Provide the [X, Y] coordinate of the cell's center where the given text is located.  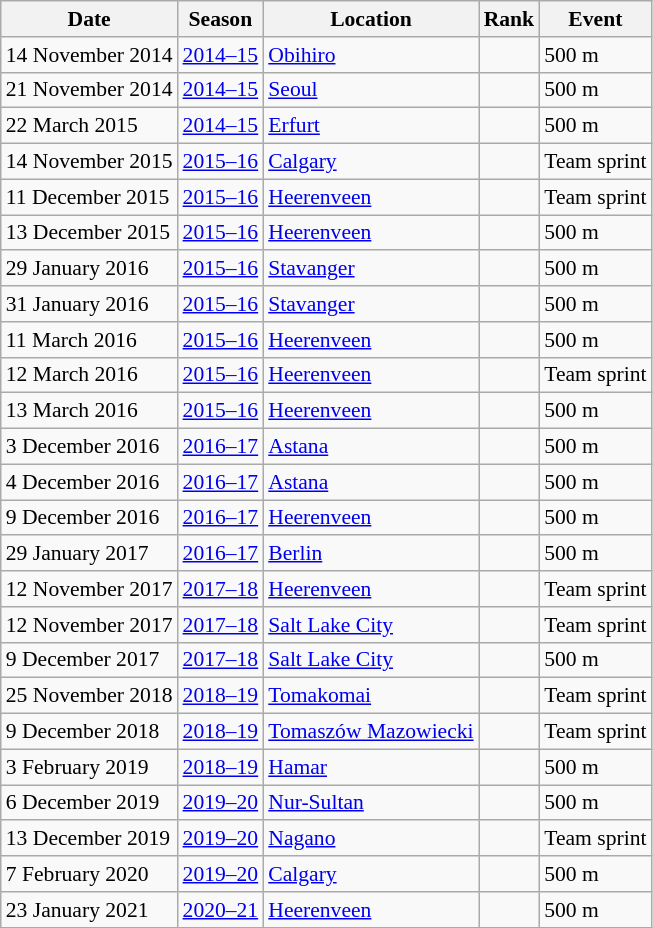
Season [221, 19]
Seoul [370, 90]
4 December 2016 [90, 482]
23 January 2021 [90, 910]
Nagano [370, 839]
Event [595, 19]
Location [370, 19]
Tomakomai [370, 696]
11 December 2015 [90, 197]
29 January 2017 [90, 554]
Date [90, 19]
13 March 2016 [90, 411]
9 December 2016 [90, 518]
2020–21 [221, 910]
9 December 2018 [90, 732]
Erfurt [370, 126]
Hamar [370, 767]
31 January 2016 [90, 304]
14 November 2015 [90, 162]
13 December 2015 [90, 233]
29 January 2016 [90, 269]
21 November 2014 [90, 90]
25 November 2018 [90, 696]
Tomaszów Mazowiecki [370, 732]
Berlin [370, 554]
Rank [510, 19]
11 March 2016 [90, 340]
3 December 2016 [90, 447]
22 March 2015 [90, 126]
Obihiro [370, 55]
12 March 2016 [90, 375]
13 December 2019 [90, 839]
14 November 2014 [90, 55]
6 December 2019 [90, 803]
7 February 2020 [90, 874]
Nur-Sultan [370, 803]
9 December 2017 [90, 660]
3 February 2019 [90, 767]
